For the text-containing cell, return its midpoint in [x, y] coordinate format. 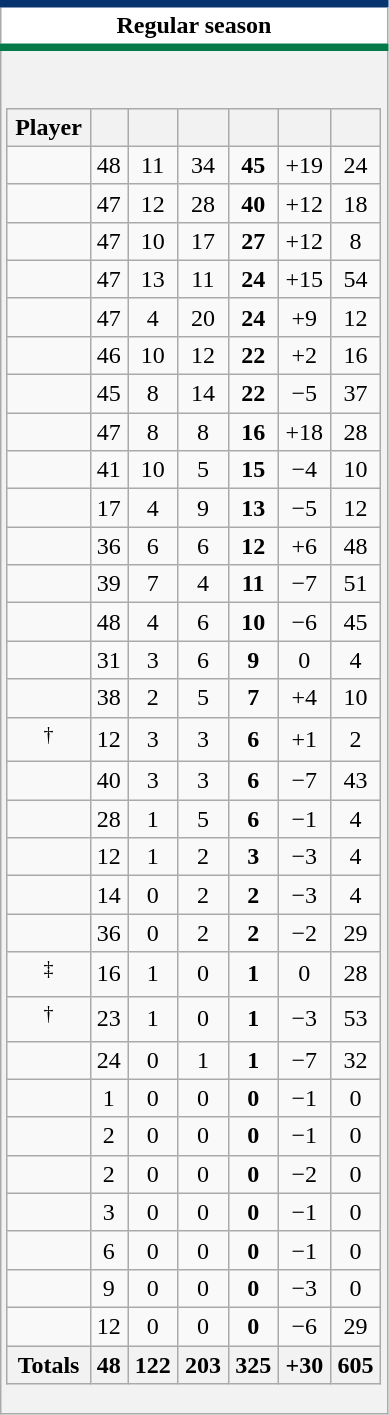
+4 [304, 698]
37 [355, 394]
51 [355, 584]
+9 [304, 317]
+1 [304, 740]
Regular season [194, 26]
‡ [48, 974]
+15 [304, 279]
+2 [304, 355]
18 [355, 203]
27 [253, 241]
Totals [48, 1365]
−4 [304, 470]
34 [203, 165]
23 [108, 1020]
+6 [304, 546]
53 [355, 1020]
+18 [304, 432]
46 [108, 355]
203 [203, 1365]
32 [355, 1060]
54 [355, 279]
+30 [304, 1365]
38 [108, 698]
39 [108, 584]
20 [203, 317]
Player [48, 127]
41 [108, 470]
605 [355, 1365]
+19 [304, 165]
15 [253, 470]
43 [355, 781]
122 [153, 1365]
31 [108, 660]
325 [253, 1365]
